Search for the cell housing the specified text and yield its [X, Y] center coordinate. 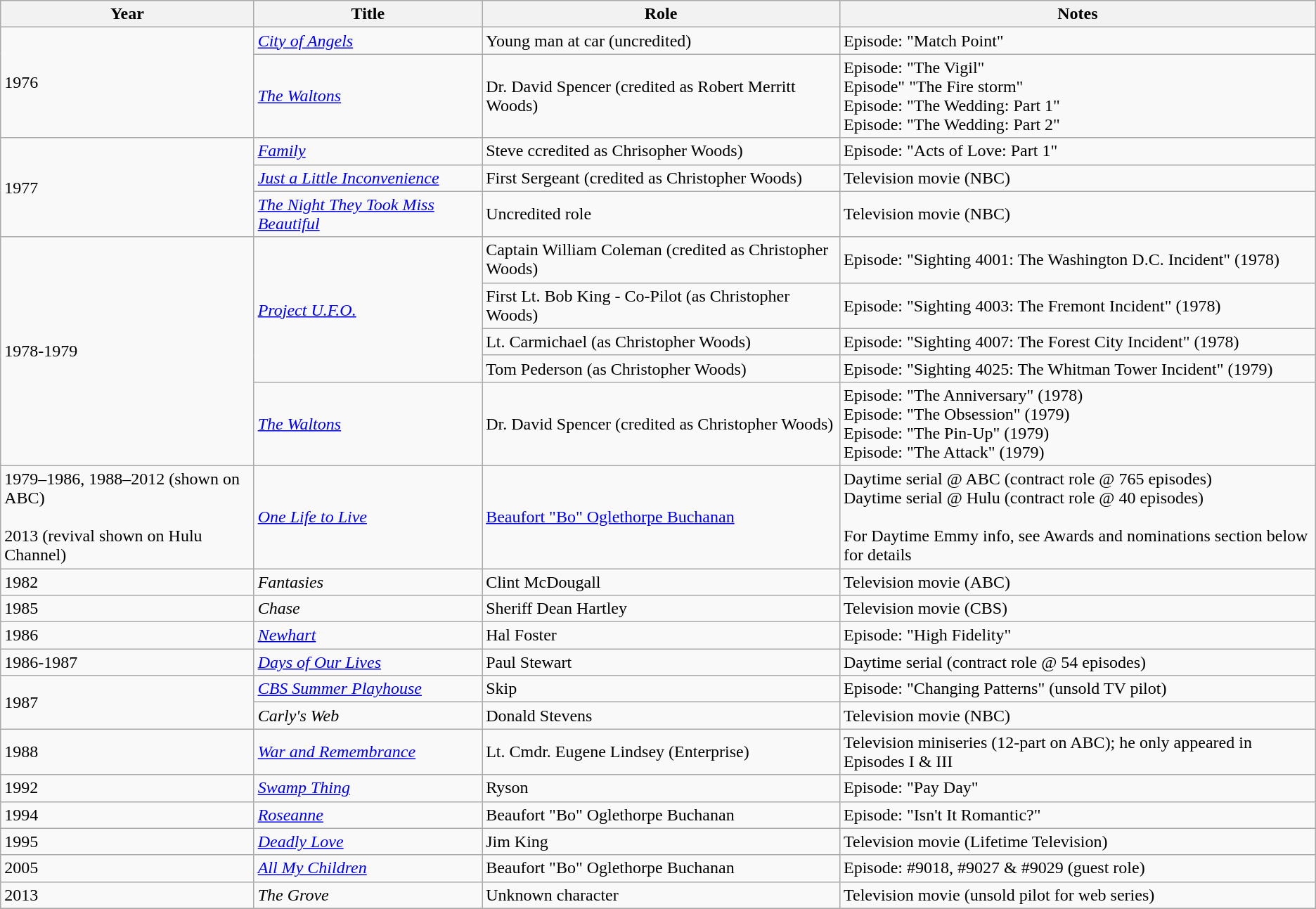
Unknown character [661, 895]
Uncredited role [661, 214]
1982 [127, 581]
Jim King [661, 842]
Notes [1077, 14]
1986 [127, 636]
1976 [127, 83]
1992 [127, 788]
Year [127, 14]
Carly's Web [368, 716]
War and Remembrance [368, 752]
Just a Little Inconvenience [368, 178]
Newhart [368, 636]
First Lt. Bob King - Co-Pilot (as Christopher Woods) [661, 305]
Roseanne [368, 815]
Episode: "Sighting 4025: The Whitman Tower Incident" (1979) [1077, 368]
Skip [661, 689]
2005 [127, 868]
1987 [127, 702]
Episode: "Pay Day" [1077, 788]
Episode: "Sighting 4003: The Fremont Incident" (1978) [1077, 305]
Television movie (Lifetime Television) [1077, 842]
Episode: "Changing Patterns" (unsold TV pilot) [1077, 689]
Episode: #9018, #9027 & #9029 (guest role) [1077, 868]
Swamp Thing [368, 788]
Television movie (unsold pilot for web series) [1077, 895]
Days of Our Lives [368, 662]
2013 [127, 895]
Donald Stevens [661, 716]
Family [368, 151]
All My Children [368, 868]
One Life to Live [368, 517]
Fantasies [368, 581]
Episode: "The Anniversary" (1978)Episode: "The Obsession" (1979)Episode: "The Pin-Up" (1979)Episode: "The Attack" (1979) [1077, 423]
Title [368, 14]
Chase [368, 609]
Sheriff Dean Hartley [661, 609]
Television movie (ABC) [1077, 581]
First Sergeant (credited as Christopher Woods) [661, 178]
Dr. David Spencer (credited as Robert Merritt Woods) [661, 96]
Role [661, 14]
The Night They Took Miss Beautiful [368, 214]
Television miniseries (12-part on ABC); he only appeared in Episodes I & III [1077, 752]
1978-1979 [127, 352]
Daytime serial (contract role @ 54 episodes) [1077, 662]
Episode: "Sighting 4001: The Washington D.C. Incident" (1978) [1077, 260]
Captain William Coleman (credited as Christopher Woods) [661, 260]
1988 [127, 752]
Episode: "Acts of Love: Part 1" [1077, 151]
1985 [127, 609]
Episode: "The Vigil"Episode" "The Fire storm"Episode: "The Wedding: Part 1"Episode: "The Wedding: Part 2" [1077, 96]
The Grove [368, 895]
Dr. David Spencer (credited as Christopher Woods) [661, 423]
Paul Stewart [661, 662]
1977 [127, 187]
Television movie (CBS) [1077, 609]
1979–1986, 1988–2012 (shown on ABC)2013 (revival shown on Hulu Channel) [127, 517]
Tom Pederson (as Christopher Woods) [661, 368]
CBS Summer Playhouse [368, 689]
Hal Foster [661, 636]
Episode: "Match Point" [1077, 41]
Deadly Love [368, 842]
Ryson [661, 788]
1994 [127, 815]
1986-1987 [127, 662]
Clint McDougall [661, 581]
Episode: "High Fidelity" [1077, 636]
Project U.F.O. [368, 309]
Young man at car (uncredited) [661, 41]
1995 [127, 842]
City of Angels [368, 41]
Lt. Cmdr. Eugene Lindsey (Enterprise) [661, 752]
Episode: "Isn't It Romantic?" [1077, 815]
Episode: "Sighting 4007: The Forest City Incident" (1978) [1077, 342]
Lt. Carmichael (as Christopher Woods) [661, 342]
Steve ccredited as Chrisopher Woods) [661, 151]
